For the text-containing cell, return its midpoint in [x, y] coordinate format. 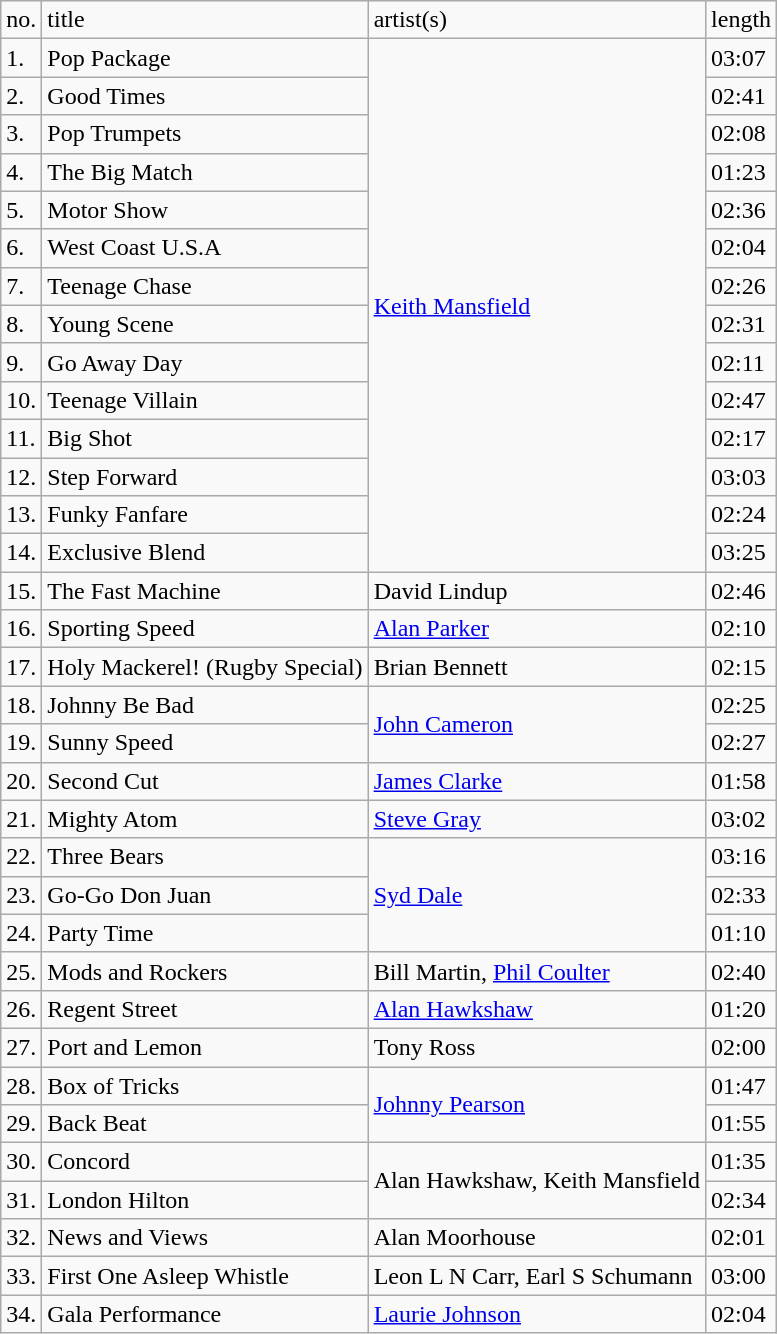
Laurie Johnson [536, 1314]
Second Cut [205, 781]
9. [22, 362]
Johnny Pearson [536, 1104]
artist(s) [536, 20]
Port and Lemon [205, 1047]
03:16 [742, 857]
Pop Package [205, 58]
25. [22, 971]
Sunny Speed [205, 743]
Bill Martin, Phil Coulter [536, 971]
Alan Hawkshaw, Keith Mansfield [536, 1181]
32. [22, 1238]
News and Views [205, 1238]
Party Time [205, 933]
01:55 [742, 1124]
02:41 [742, 96]
The Big Match [205, 172]
02:31 [742, 324]
02:17 [742, 438]
01:58 [742, 781]
Regent Street [205, 1009]
Sporting Speed [205, 629]
Johnny Be Bad [205, 705]
01:20 [742, 1009]
Good Times [205, 96]
16. [22, 629]
12. [22, 477]
Leon L N Carr, Earl S Schumann [536, 1276]
02:33 [742, 895]
no. [22, 20]
Holy Mackerel! (Rugby Special) [205, 667]
13. [22, 515]
01:10 [742, 933]
4. [22, 172]
02:15 [742, 667]
02:11 [742, 362]
26. [22, 1009]
02:00 [742, 1047]
First One Asleep Whistle [205, 1276]
02:34 [742, 1200]
1. [22, 58]
5. [22, 210]
John Cameron [536, 724]
Gala Performance [205, 1314]
8. [22, 324]
David Lindup [536, 591]
02:01 [742, 1238]
03:25 [742, 553]
02:40 [742, 971]
Brian Bennett [536, 667]
22. [22, 857]
02:36 [742, 210]
11. [22, 438]
02:27 [742, 743]
29. [22, 1124]
Pop Trumpets [205, 134]
Mighty Atom [205, 819]
23. [22, 895]
Steve Gray [536, 819]
Concord [205, 1162]
33. [22, 1276]
Syd Dale [536, 895]
02:47 [742, 400]
28. [22, 1085]
18. [22, 705]
02:24 [742, 515]
Mods and Rockers [205, 971]
Big Shot [205, 438]
34. [22, 1314]
Three Bears [205, 857]
title [205, 20]
Funky Fanfare [205, 515]
The Fast Machine [205, 591]
Alan Parker [536, 629]
20. [22, 781]
Step Forward [205, 477]
Go-Go Don Juan [205, 895]
17. [22, 667]
27. [22, 1047]
01:23 [742, 172]
West Coast U.S.A [205, 248]
Tony Ross [536, 1047]
James Clarke [536, 781]
Go Away Day [205, 362]
Back Beat [205, 1124]
length [742, 20]
Young Scene [205, 324]
03:02 [742, 819]
15. [22, 591]
Teenage Chase [205, 286]
Teenage Villain [205, 400]
Alan Moorhouse [536, 1238]
Alan Hawkshaw [536, 1009]
02:46 [742, 591]
01:47 [742, 1085]
3. [22, 134]
03:03 [742, 477]
2. [22, 96]
02:25 [742, 705]
Exclusive Blend [205, 553]
6. [22, 248]
London Hilton [205, 1200]
19. [22, 743]
Box of Tricks [205, 1085]
24. [22, 933]
02:26 [742, 286]
02:08 [742, 134]
10. [22, 400]
Keith Mansfield [536, 306]
30. [22, 1162]
03:07 [742, 58]
02:10 [742, 629]
Motor Show [205, 210]
7. [22, 286]
01:35 [742, 1162]
03:00 [742, 1276]
31. [22, 1200]
14. [22, 553]
21. [22, 819]
